Capture the cell that displays the provided text and extract its (x, y) central coordinate. 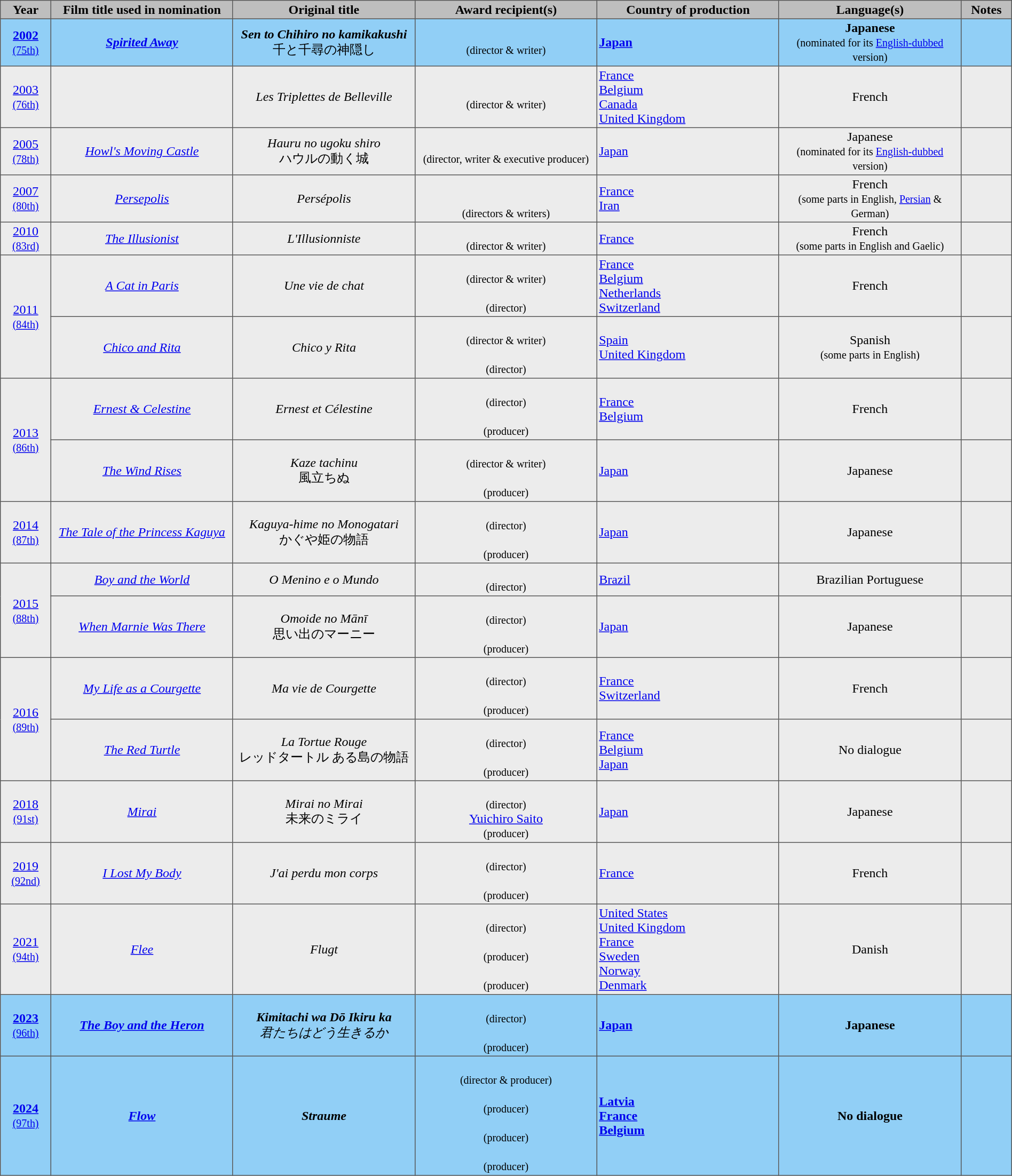
The Tale of the Princess Kaguya (142, 533)
J'ai perdu mon corps (323, 873)
Hauru no ugoku shiroハウルの動く城 (323, 151)
2015(88th) (26, 610)
When Marnie Was There (142, 627)
2005(78th) (26, 151)
Mirai no Mirai未来のミライ (323, 812)
My Life as a Courgette (142, 688)
Persépolis (323, 198)
2007(80th) (26, 198)
Kaguya-hime no Monogatariかぐや姫の物語 (323, 533)
I Lost My Body (142, 873)
Latvia France Belgium (687, 1116)
France Belgium Japan (687, 750)
(director, writer & executive producer) (506, 151)
Spain United Kingdom (687, 347)
Howl's Moving Castle (142, 151)
2010(83rd) (26, 239)
Kaze tachinu風立ちぬ (323, 471)
Une vie de chat (323, 286)
Language(s) (870, 10)
O Menino e o Mundo (323, 579)
Flow (142, 1116)
The Boy and the Heron (142, 1026)
Straume (323, 1116)
(directors & writers) (506, 198)
Persepolis (142, 198)
France Belgium Netherlands Switzerland (687, 286)
La Tortue Rougeレッドタートル ある島の物語 (323, 750)
Sen to Chihiro no kamikakushi千と千尋の神隠し (323, 42)
(director & producer)(producer)(producer)(producer) (506, 1116)
French(some parts in English and Gaelic) (870, 239)
The Red Turtle (142, 750)
United States United Kingdom France Sweden Norway Denmark (687, 949)
Flugt (323, 949)
2024(97th) (26, 1116)
A Cat in Paris (142, 286)
Spirited Away (142, 42)
Danish (870, 949)
L'Illusionniste (323, 239)
Year (26, 10)
The Illusionist (142, 239)
2018(91st) (26, 812)
(director)(producer)(producer) (506, 949)
2002(75th) (26, 42)
France Iran (687, 198)
Chico and Rita (142, 347)
France Belgium Canada United Kingdom (687, 97)
France Belgium (687, 409)
2016(89th) (26, 719)
Les Triplettes de Belleville (323, 97)
2023(96th) (26, 1026)
Ernest & Celestine (142, 409)
2014(87th) (26, 533)
(director)Yuichiro Saito(producer) (506, 812)
Flee (142, 949)
Omoide no Mānī思い出のマーニー (323, 627)
2021(94th) (26, 949)
2013(86th) (26, 440)
Boy and the World (142, 579)
Film title used in nomination (142, 10)
Award recipient(s) (506, 10)
The Wind Rises (142, 471)
Country of production (687, 10)
Ernest et Célestine (323, 409)
2019(92nd) (26, 873)
(director) (506, 579)
Chico y Rita (323, 347)
France Switzerland (687, 688)
Mirai (142, 812)
Brazilian Portuguese (870, 579)
French(some parts in English, Persian & German) (870, 198)
2003(76th) (26, 97)
Kimitachi wa Dō Ikiru ka君たちはどう生きるか (323, 1026)
Spanish(some parts in English) (870, 347)
Ma vie de Courgette (323, 688)
(director & writer)(producer) (506, 471)
Original title (323, 10)
Brazil (687, 579)
2011(84th) (26, 317)
Notes (986, 10)
